Capture the cell that displays the provided text and extract its [x, y] central coordinate. 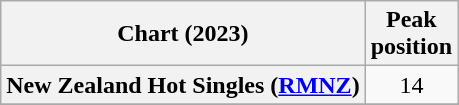
Chart (2023) [183, 34]
New Zealand Hot Singles (RMNZ) [183, 85]
14 [411, 85]
Peakposition [411, 34]
